Detect which cell encompasses the target text, then output its [x, y] center coordinate. 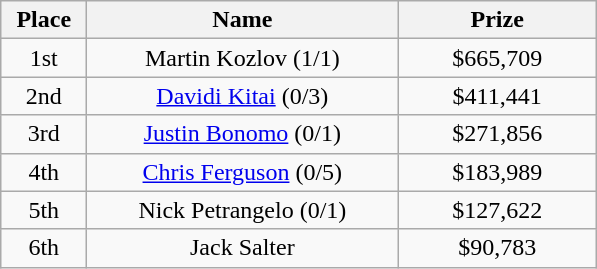
2nd [44, 96]
Prize [498, 20]
Martin Kozlov (1/1) [242, 58]
3rd [44, 134]
Place [44, 20]
Jack Salter [242, 248]
1st [44, 58]
Name [242, 20]
Chris Ferguson (0/5) [242, 172]
$90,783 [498, 248]
$411,441 [498, 96]
$127,622 [498, 210]
$271,856 [498, 134]
Justin Bonomo (0/1) [242, 134]
5th [44, 210]
$183,989 [498, 172]
Davidi Kitai (0/3) [242, 96]
4th [44, 172]
6th [44, 248]
$665,709 [498, 58]
Nick Petrangelo (0/1) [242, 210]
